Output the [X, Y] coordinate of the center of the cell containing the given text.  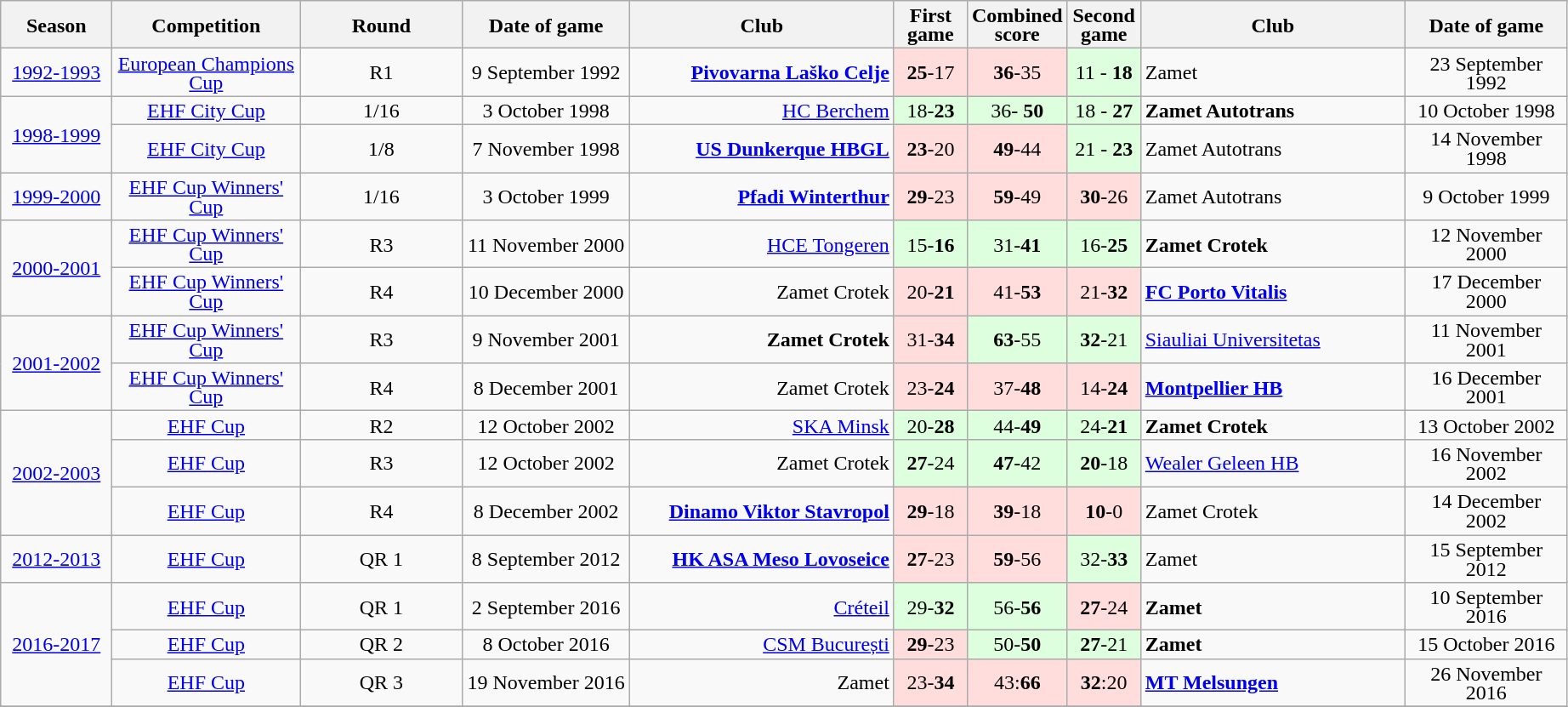
23-20 [930, 148]
63-55 [1017, 339]
8 December 2001 [546, 387]
10 September 2016 [1486, 607]
26 November 2016 [1486, 682]
US Dunkerque HBGL [762, 148]
44-49 [1017, 425]
11 November 2001 [1486, 339]
13 October 2002 [1486, 425]
36- 50 [1017, 111]
59-56 [1017, 558]
15 September 2012 [1486, 558]
Montpellier HB [1272, 387]
24-21 [1104, 425]
9 September 1992 [546, 72]
Second game [1104, 25]
47-42 [1017, 463]
36-35 [1017, 72]
10 October 1998 [1486, 111]
Competition [206, 25]
CSM București [762, 645]
23-24 [930, 387]
32-21 [1104, 339]
56-56 [1017, 607]
21-32 [1104, 292]
R2 [381, 425]
49-44 [1017, 148]
37-48 [1017, 387]
8 October 2016 [546, 645]
41-53 [1017, 292]
11 - 18 [1104, 72]
European Champions Cup [206, 72]
2016-2017 [56, 645]
18-23 [930, 111]
3 October 1998 [546, 111]
Season [56, 25]
30-26 [1104, 196]
1/8 [381, 148]
9 October 1999 [1486, 196]
19 November 2016 [546, 682]
1999-2000 [56, 196]
Siauliai Universitetas [1272, 339]
32-33 [1104, 558]
7 November 1998 [546, 148]
23 September 1992 [1486, 72]
20-18 [1104, 463]
31-34 [930, 339]
18 - 27 [1104, 111]
Combined score [1017, 25]
2002-2003 [56, 473]
17 December 2000 [1486, 292]
2012-2013 [56, 558]
15 October 2016 [1486, 645]
16-25 [1104, 244]
10-0 [1104, 510]
16 November 2002 [1486, 463]
Pfadi Winterthur [762, 196]
Pivovarna Laško Celje [762, 72]
FC Porto Vitalis [1272, 292]
R1 [381, 72]
3 October 1999 [546, 196]
10 December 2000 [546, 292]
27-21 [1104, 645]
QR 2 [381, 645]
9 November 2001 [546, 339]
2001-2002 [56, 363]
MT Melsungen [1272, 682]
Dinamo Viktor Stavropol [762, 510]
21 - 23 [1104, 148]
15-16 [930, 244]
32:20 [1104, 682]
39-18 [1017, 510]
SKA Minsk [762, 425]
8 December 2002 [546, 510]
HCE Tongeren [762, 244]
31-41 [1017, 244]
HK ASA Meso Lovoseice [762, 558]
20-21 [930, 292]
25-17 [930, 72]
59-49 [1017, 196]
1992-1993 [56, 72]
29-32 [930, 607]
20-28 [930, 425]
First game [930, 25]
12 November 2000 [1486, 244]
Créteil [762, 607]
50-50 [1017, 645]
11 November 2000 [546, 244]
27-23 [930, 558]
43:66 [1017, 682]
8 September 2012 [546, 558]
14 December 2002 [1486, 510]
2000-2001 [56, 268]
Wealer Geleen HB [1272, 463]
16 December 2001 [1486, 387]
2 September 2016 [546, 607]
HC Berchem [762, 111]
14-24 [1104, 387]
QR 3 [381, 682]
29-18 [930, 510]
23-34 [930, 682]
1998-1999 [56, 134]
14 November 1998 [1486, 148]
Round [381, 25]
